Find where the given text appears and provide that cell's center as [X, Y] coordinate. 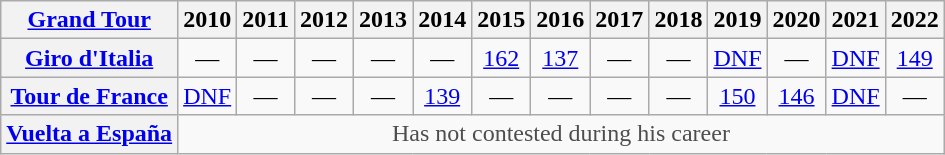
2010 [208, 20]
2018 [678, 20]
2017 [620, 20]
2016 [560, 20]
150 [738, 96]
149 [914, 58]
139 [442, 96]
2013 [384, 20]
Vuelta a España [90, 134]
Tour de France [90, 96]
2014 [442, 20]
2021 [856, 20]
2012 [324, 20]
2011 [266, 20]
137 [560, 58]
2022 [914, 20]
Grand Tour [90, 20]
2019 [738, 20]
146 [796, 96]
2015 [502, 20]
2020 [796, 20]
Has not contested during his career [562, 134]
162 [502, 58]
Giro d'Italia [90, 58]
